Search for the cell housing the specified text and yield its (X, Y) center coordinate. 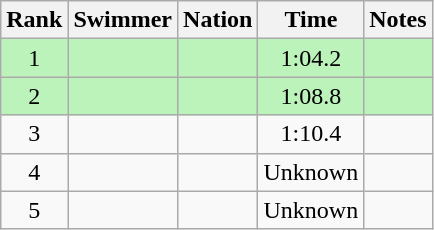
1 (34, 58)
2 (34, 96)
3 (34, 134)
5 (34, 210)
1:08.8 (311, 96)
4 (34, 172)
Rank (34, 20)
Notes (398, 20)
Time (311, 20)
Nation (218, 20)
Swimmer (123, 20)
1:04.2 (311, 58)
1:10.4 (311, 134)
